Locate the cell with the specified text and output its (X, Y) center coordinate. 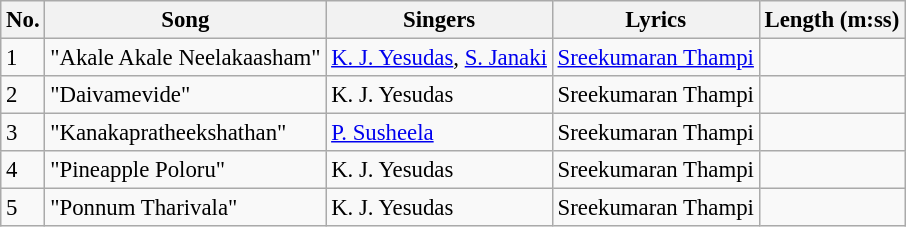
"Daivamevide" (186, 95)
4 (23, 170)
3 (23, 133)
Length (m:ss) (832, 20)
Song (186, 20)
"Kanakapratheekshathan" (186, 133)
"Akale Akale Neelakaasham" (186, 58)
5 (23, 208)
K. J. Yesudas, S. Janaki (439, 58)
"Ponnum Tharivala" (186, 208)
1 (23, 58)
Singers (439, 20)
"Pineapple Poloru" (186, 170)
P. Susheela (439, 133)
2 (23, 95)
Lyrics (656, 20)
No. (23, 20)
